Capture the cell that displays the provided text and extract its [x, y] central coordinate. 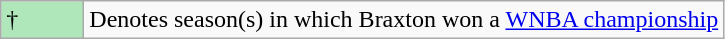
† [42, 20]
Denotes season(s) in which Braxton won a WNBA championship [404, 20]
